From the cell containing the given text, extract its center point as (X, Y) coordinate. 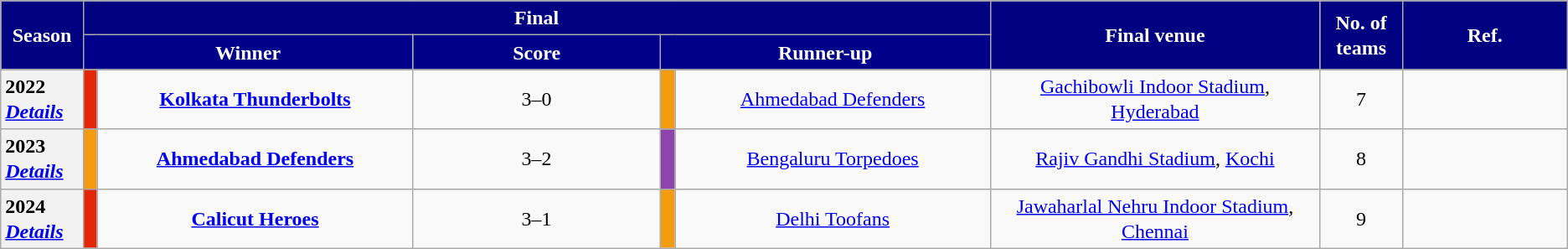
No. ofteams (1361, 35)
Final (536, 18)
2022Details (42, 99)
Delhi Toofans (833, 218)
Rajiv Gandhi Stadium, Kochi (1155, 159)
Final venue (1155, 35)
Jawaharlal Nehru Indoor Stadium, Chennai (1155, 218)
3–2 (536, 159)
Winner (248, 52)
3–0 (536, 99)
Score (536, 52)
2024Details (42, 218)
2023Details (42, 159)
3–1 (536, 218)
Bengaluru Torpedoes (833, 159)
Ref. (1484, 35)
Season (42, 35)
7 (1361, 99)
Runner-up (825, 52)
Kolkata Thunderbolts (255, 99)
9 (1361, 218)
8 (1361, 159)
Gachibowli Indoor Stadium, Hyderabad (1155, 99)
Calicut Heroes (255, 218)
